Find where the given text appears and provide that cell's center as (X, Y) coordinate. 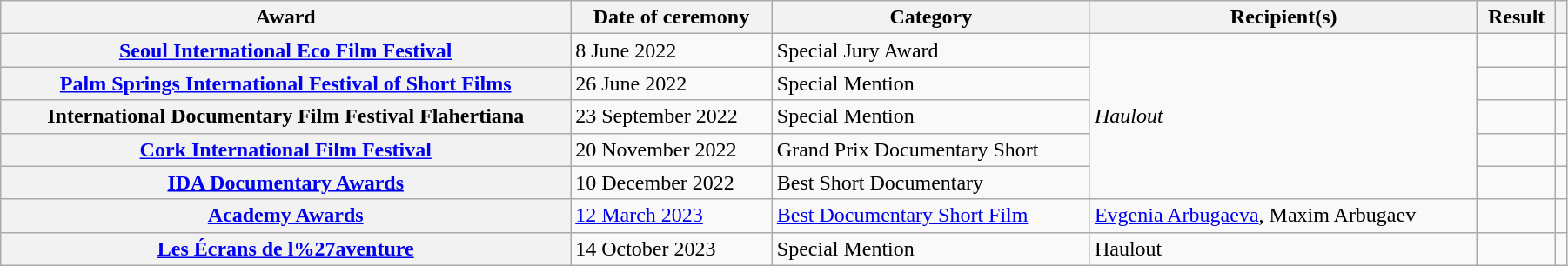
Cork International Film Festival (285, 150)
Category (931, 17)
Best Documentary Short Film (931, 216)
Evgenia Arbugaeva, Maxim Arbugaev (1283, 216)
14 October 2023 (672, 249)
23 September 2022 (672, 116)
Palm Springs International Festival of Short Films (285, 83)
International Documentary Film Festival Flahertiana (285, 116)
IDA Documentary Awards (285, 183)
20 November 2022 (672, 150)
Seoul International Eco Film Festival (285, 50)
Grand Prix Documentary Short (931, 150)
8 June 2022 (672, 50)
Best Short Documentary (931, 183)
Les Écrans de l%27aventure (285, 249)
Special Jury Award (931, 50)
Academy Awards (285, 216)
Date of ceremony (672, 17)
Recipient(s) (1283, 17)
Result (1517, 17)
26 June 2022 (672, 83)
12 March 2023 (672, 216)
Award (285, 17)
10 December 2022 (672, 183)
